Capture the cell that displays the provided text and extract its [X, Y] central coordinate. 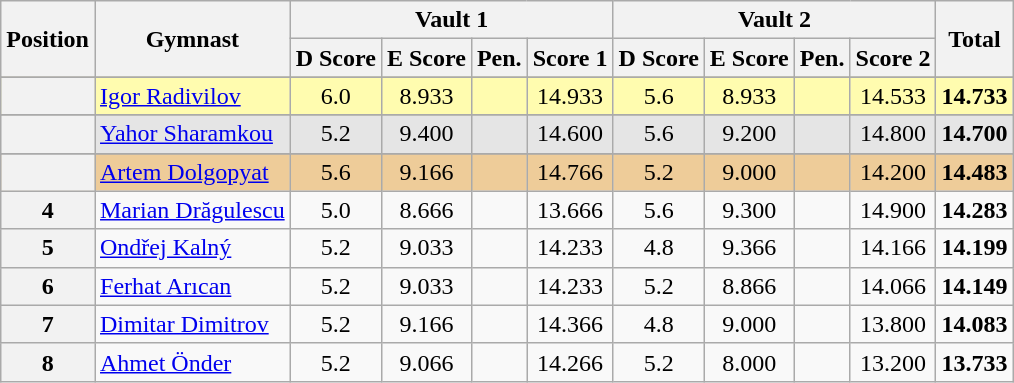
Igor Radivilov [192, 96]
Ondřej Kalný [192, 248]
13.200 [893, 362]
9.400 [426, 134]
14.933 [570, 96]
9.366 [749, 248]
Vault 2 [774, 20]
Dimitar Dimitrov [192, 324]
8.866 [749, 286]
14.700 [974, 134]
14.733 [974, 96]
14.283 [974, 210]
Score 2 [893, 58]
4 [48, 210]
Yahor Sharamkou [192, 134]
14.766 [570, 172]
Vault 1 [452, 20]
14.083 [974, 324]
14.483 [974, 172]
7 [48, 324]
14.900 [893, 210]
14.166 [893, 248]
9.066 [426, 362]
8.000 [749, 362]
14.266 [570, 362]
14.600 [570, 134]
5 [48, 248]
Total [974, 39]
14.199 [974, 248]
5.0 [336, 210]
Ferhat Arıcan [192, 286]
13.733 [974, 362]
8 [48, 362]
Gymnast [192, 39]
9.200 [749, 134]
14.800 [893, 134]
14.366 [570, 324]
Ahmet Önder [192, 362]
14.533 [893, 96]
6 [48, 286]
9.300 [749, 210]
13.800 [893, 324]
14.149 [974, 286]
6.0 [336, 96]
8.666 [426, 210]
Artem Dolgopyat [192, 172]
Score 1 [570, 58]
14.066 [893, 286]
Position [48, 39]
14.200 [893, 172]
13.666 [570, 210]
Marian Drăgulescu [192, 210]
